Detect which cell encompasses the target text, then output its [X, Y] center coordinate. 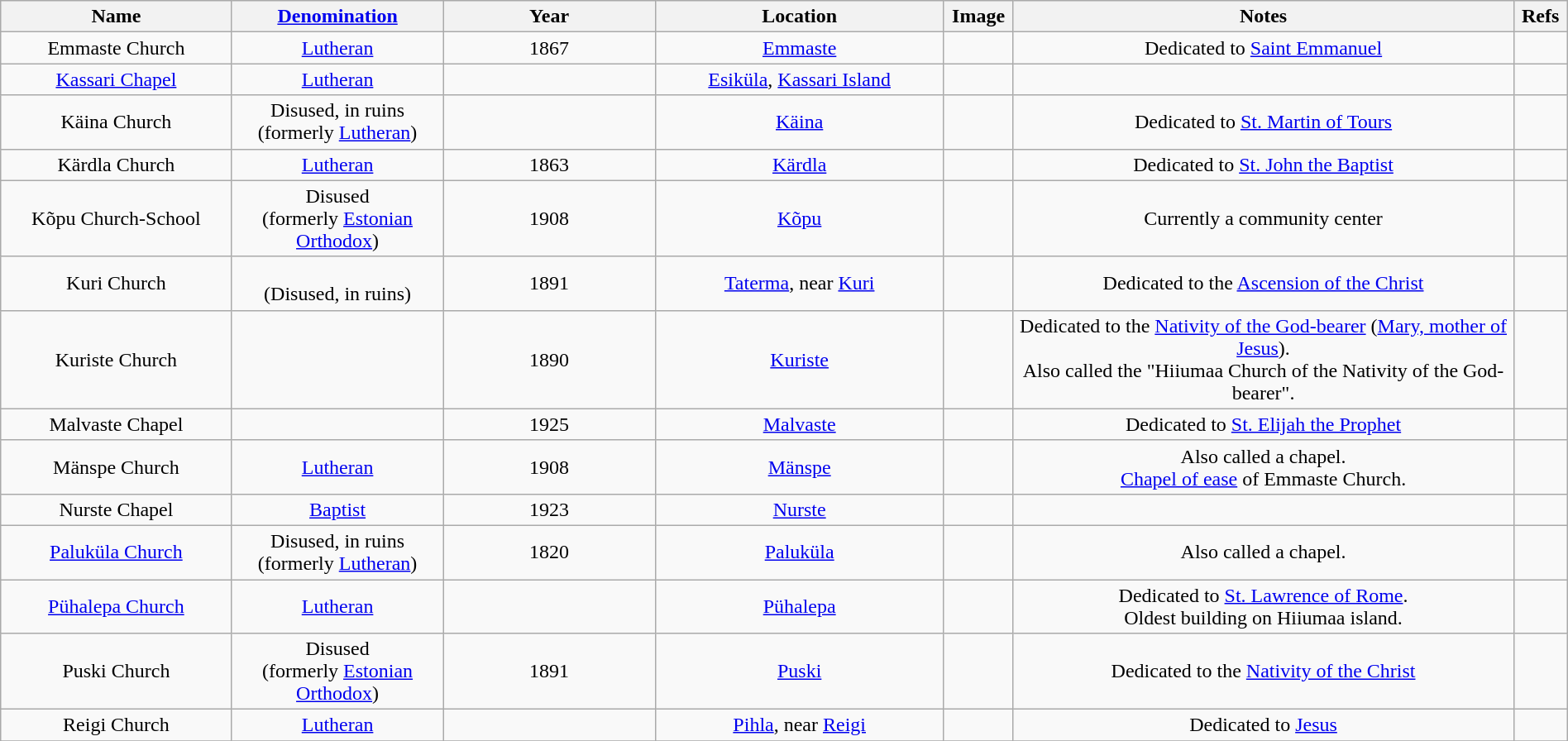
Kärdla [799, 165]
Baptist [337, 509]
Mänspe Church [116, 466]
1925 [549, 424]
Dedicated to St. Elijah the Prophet [1264, 424]
Emmaste Church [116, 48]
Kuriste [799, 359]
Esiküla, Kassari Island [799, 79]
Dedicated to St. Martin of Tours [1264, 122]
Taterma, near Kuri [799, 283]
Image [978, 17]
Malvaste Chapel [116, 424]
Käina [799, 122]
Paluküla [799, 552]
Also called a chapel. [1264, 552]
Currently a community center [1264, 218]
1863 [549, 165]
Kärdla Church [116, 165]
Notes [1264, 17]
1923 [549, 509]
Mänspe [799, 466]
Reigi Church [116, 725]
Nurste Chapel [116, 509]
Also called a chapel.Chapel of ease of Emmaste Church. [1264, 466]
Dedicated to Saint Emmanuel [1264, 48]
Malvaste [799, 424]
Kuriste Church [116, 359]
(Disused, in ruins) [337, 283]
Refs [1540, 17]
Dedicated to St. Lawrence of Rome.Oldest building on Hiiumaa island. [1264, 605]
Emmaste [799, 48]
Nurste [799, 509]
Kõpu Church-School [116, 218]
Paluküla Church [116, 552]
Denomination [337, 17]
1820 [549, 552]
Pühalepa Church [116, 605]
Pühalepa [799, 605]
Dedicated to Jesus [1264, 725]
Dedicated to St. John the Baptist [1264, 165]
Dedicated to the Ascension of the Christ [1264, 283]
1890 [549, 359]
Kuri Church [116, 283]
Dedicated to the Nativity of the God-bearer (Mary, mother of Jesus).Also called the "Hiiumaa Church of the Nativity of the God-bearer". [1264, 359]
Puski [799, 672]
Käina Church [116, 122]
Puski Church [116, 672]
Kõpu [799, 218]
Name [116, 17]
Dedicated to the Nativity of the Christ [1264, 672]
Kassari Chapel [116, 79]
Pihla, near Reigi [799, 725]
1867 [549, 48]
Location [799, 17]
Year [549, 17]
